Find where the given text appears and provide that cell's center as [X, Y] coordinate. 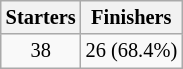
Starters [41, 17]
26 (68.4%) [132, 51]
Finishers [132, 17]
38 [41, 51]
